Scan for the cell matching the given text and deliver its [X, Y] coordinate at center. 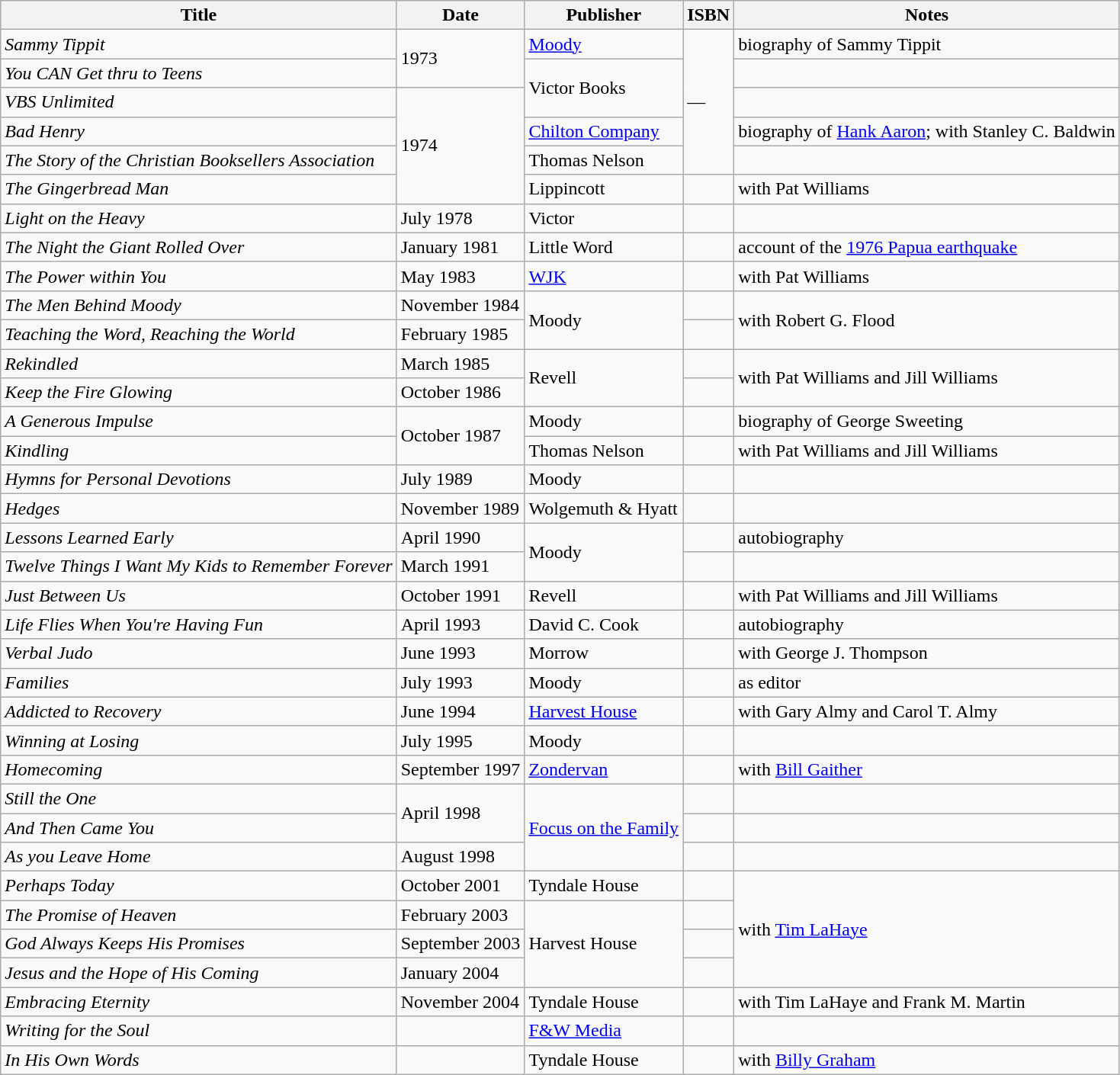
October 1991 [461, 595]
Morrow [604, 653]
September 1997 [461, 769]
Date [461, 15]
Bad Henry [198, 131]
October 2001 [461, 886]
Lippincott [604, 189]
account of the 1976 Papua earthquake [927, 247]
Winning at Losing [198, 740]
Lessons Learned Early [198, 537]
1974 [461, 146]
February 1985 [461, 334]
Just Between Us [198, 595]
And Then Came You [198, 827]
August 1998 [461, 857]
The Men Behind Moody [198, 305]
with Tim LaHaye [927, 929]
Teaching the Word, Reaching the World [198, 334]
November 1989 [461, 509]
February 2003 [461, 915]
WJK [604, 276]
Homecoming [198, 769]
April 1993 [461, 624]
Notes [927, 15]
Kindling [198, 451]
with George J. Thompson [927, 653]
with Billy Graham [927, 1060]
F&W Media [604, 1031]
Still the One [198, 798]
VBS Unlimited [198, 102]
God Always Keeps His Promises [198, 944]
January 1981 [461, 247]
July 1978 [461, 218]
Keep the Fire Glowing [198, 393]
— [709, 102]
The Night the Giant Rolled Over [198, 247]
A Generous Impulse [198, 422]
Victor [604, 218]
Families [198, 682]
July 1995 [461, 740]
September 2003 [461, 944]
Sammy Tippit [198, 44]
Perhaps Today [198, 886]
Title [198, 15]
biography of Sammy Tippit [927, 44]
October 1986 [461, 393]
Rekindled [198, 364]
biography of George Sweeting [927, 422]
Writing for the Soul [198, 1031]
October 1987 [461, 436]
The Promise of Heaven [198, 915]
Twelve Things I Want My Kids to Remember Forever [198, 566]
Hymns for Personal Devotions [198, 480]
Publisher [604, 15]
with Robert G. Flood [927, 319]
with Gary Almy and Carol T. Almy [927, 711]
June 1993 [461, 653]
as editor [927, 682]
In His Own Words [198, 1060]
July 1989 [461, 480]
Little Word [604, 247]
April 1990 [461, 537]
Addicted to Recovery [198, 711]
1973 [461, 59]
March 1985 [461, 364]
Jesus and the Hope of His Coming [198, 973]
June 1994 [461, 711]
David C. Cook [604, 624]
Chilton Company [604, 131]
Light on the Heavy [198, 218]
Verbal Judo [198, 653]
with Bill Gaither [927, 769]
biography of Hank Aaron; with Stanley C. Baldwin [927, 131]
April 1998 [461, 813]
January 2004 [461, 973]
November 2004 [461, 1002]
November 1984 [461, 305]
Victor Books [604, 88]
Life Flies When You're Having Fun [198, 624]
The Story of the Christian Booksellers Association [198, 160]
with Tim LaHaye and Frank M. Martin [927, 1002]
ISBN [709, 15]
Focus on the Family [604, 827]
March 1991 [461, 566]
May 1983 [461, 276]
Hedges [198, 509]
The Gingerbread Man [198, 189]
Wolgemuth & Hyatt [604, 509]
Embracing Eternity [198, 1002]
Zondervan [604, 769]
As you Leave Home [198, 857]
You CAN Get thru to Teens [198, 73]
The Power within You [198, 276]
July 1993 [461, 682]
